Pinpoint the cell where the given text exists, returning its (x, y) midpoint coordinate. 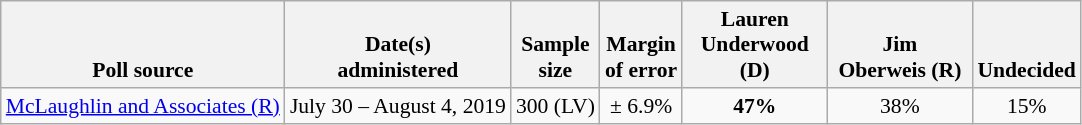
Marginof error (641, 44)
300 (LV) (556, 106)
15% (1026, 106)
Undecided (1026, 44)
47% (754, 106)
± 6.9% (641, 106)
38% (900, 106)
Poll source (143, 44)
July 30 – August 4, 2019 (398, 106)
JimOberweis (R) (900, 44)
McLaughlin and Associates (R) (143, 106)
Date(s)administered (398, 44)
LaurenUnderwood (D) (754, 44)
Samplesize (556, 44)
